Determine the [x, y] coordinate at the center of the cell enclosing the given text.  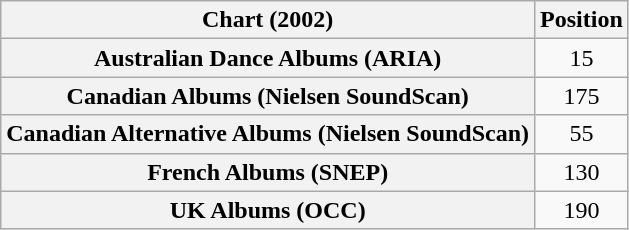
55 [582, 134]
Canadian Alternative Albums (Nielsen SoundScan) [268, 134]
130 [582, 172]
Position [582, 20]
French Albums (SNEP) [268, 172]
Australian Dance Albums (ARIA) [268, 58]
Canadian Albums (Nielsen SoundScan) [268, 96]
15 [582, 58]
175 [582, 96]
190 [582, 210]
Chart (2002) [268, 20]
UK Albums (OCC) [268, 210]
